Find where the given text appears and provide that cell's center as (X, Y) coordinate. 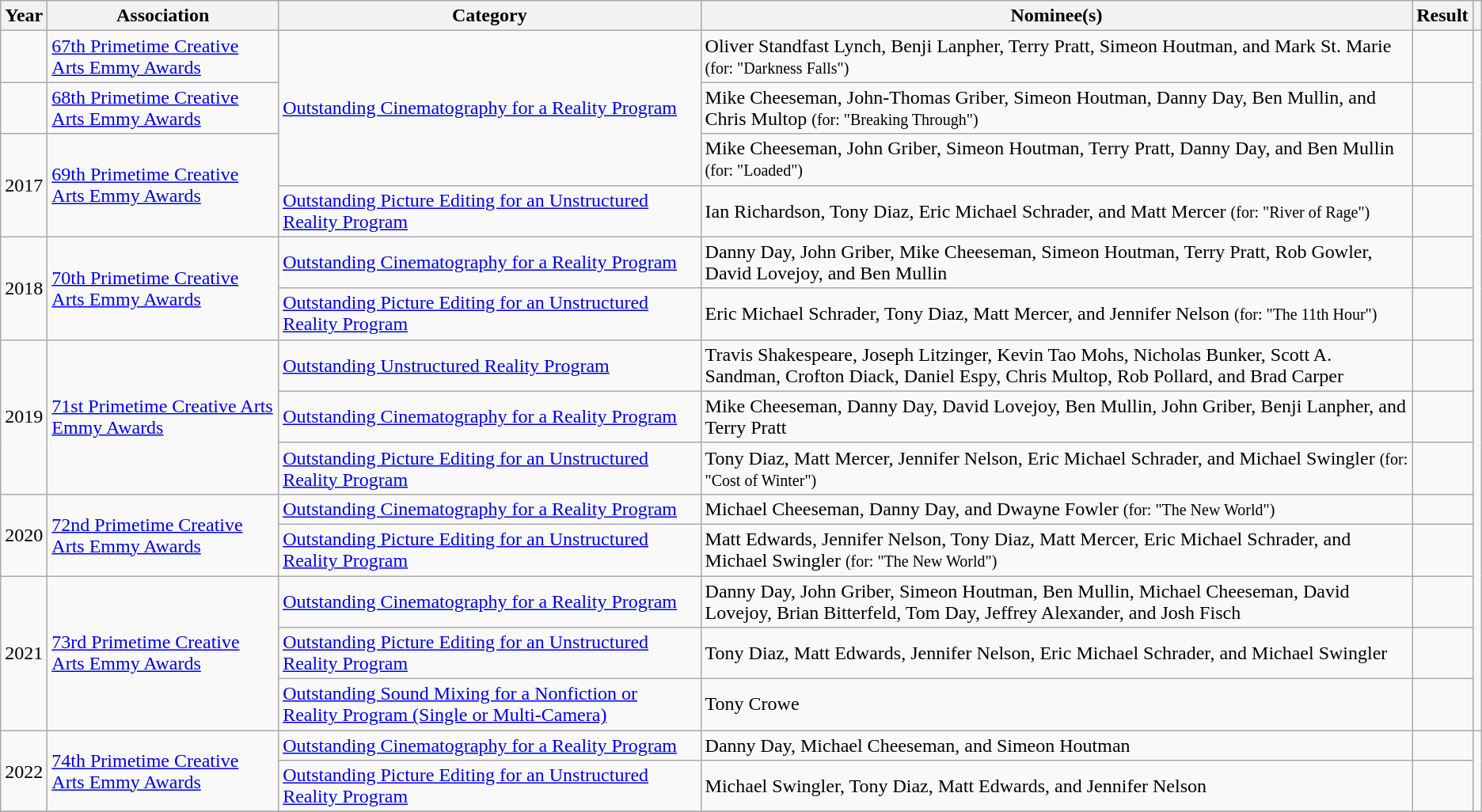
2018 (24, 288)
Tony Diaz, Matt Edwards, Jennifer Nelson, Eric Michael Schrader, and Michael Swingler (1056, 654)
2019 (24, 416)
Mike Cheeseman, Danny Day, David Lovejoy, Ben Mullin, John Griber, Benji Lanpher, and Terry Pratt (1056, 416)
67th Primetime Creative Arts Emmy Awards (163, 57)
Ian Richardson, Tony Diaz, Eric Michael Schrader, and Matt Mercer (for: "River of Rage") (1056, 211)
Mike Cheeseman, John Griber, Simeon Houtman, Terry Pratt, Danny Day, and Ben Mullin (for: "Loaded") (1056, 160)
2022 (24, 771)
Association (163, 16)
2021 (24, 654)
Danny Day, John Griber, Mike Cheeseman, Simeon Houtman, Terry Pratt, Rob Gowler, David Lovejoy, and Ben Mullin (1056, 263)
Result (1442, 16)
70th Primetime Creative Arts Emmy Awards (163, 288)
Outstanding Unstructured Reality Program (489, 366)
Mike Cheeseman, John-Thomas Griber, Simeon Houtman, Danny Day, Ben Mullin, and Chris Multop (for: "Breaking Through") (1056, 108)
68th Primetime Creative Arts Emmy Awards (163, 108)
Tony Crowe (1056, 704)
Danny Day, Michael Cheeseman, and Simeon Houtman (1056, 746)
2017 (24, 185)
Danny Day, John Griber, Simeon Houtman, Ben Mullin, Michael Cheeseman, David Lovejoy, Brian Bitterfeld, Tom Day, Jeffrey Alexander, and Josh Fisch (1056, 601)
Year (24, 16)
74th Primetime Creative Arts Emmy Awards (163, 771)
Category (489, 16)
Michael Swingler, Tony Diaz, Matt Edwards, and Jennifer Nelson (1056, 787)
2020 (24, 535)
Matt Edwards, Jennifer Nelson, Tony Diaz, Matt Mercer, Eric Michael Schrader, and Michael Swingler (for: "The New World") (1056, 549)
Michael Cheeseman, Danny Day, and Dwayne Fowler (for: "The New World") (1056, 509)
Tony Diaz, Matt Mercer, Jennifer Nelson, Eric Michael Schrader, and Michael Swingler (for: "Cost of Winter") (1056, 469)
71st Primetime Creative Arts Emmy Awards (163, 416)
73rd Primetime Creative Arts Emmy Awards (163, 654)
Nominee(s) (1056, 16)
Eric Michael Schrader, Tony Diaz, Matt Mercer, and Jennifer Nelson (for: "The 11th Hour") (1056, 313)
Outstanding Sound Mixing for a Nonfiction or Reality Program (Single or Multi-Camera) (489, 704)
72nd Primetime Creative Arts Emmy Awards (163, 535)
69th Primetime Creative Arts Emmy Awards (163, 185)
Oliver Standfast Lynch, Benji Lanpher, Terry Pratt, Simeon Houtman, and Mark St. Marie (for: "Darkness Falls") (1056, 57)
